Pinpoint the cell where the given text exists, returning its [X, Y] midpoint coordinate. 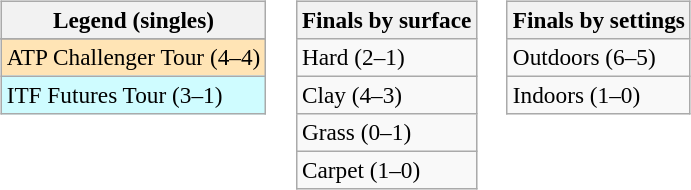
Legend (singles) [133, 20]
Indoors (1–0) [598, 95]
Finals by settings [598, 20]
ITF Futures Tour (3–1) [133, 95]
Hard (2–1) [387, 57]
Grass (0–1) [387, 133]
Finals by surface [387, 20]
Carpet (1–0) [387, 171]
Outdoors (6–5) [598, 57]
Clay (4–3) [387, 95]
ATP Challenger Tour (4–4) [133, 57]
